Capture the cell that displays the provided text and extract its [X, Y] central coordinate. 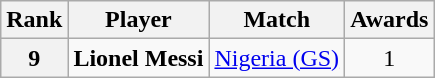
1 [390, 58]
Nigeria (GS) [277, 58]
Lionel Messi [138, 58]
Player [138, 20]
Awards [390, 20]
Rank [34, 20]
Match [277, 20]
9 [34, 58]
